Locate the cell with the specified text and output its (x, y) center coordinate. 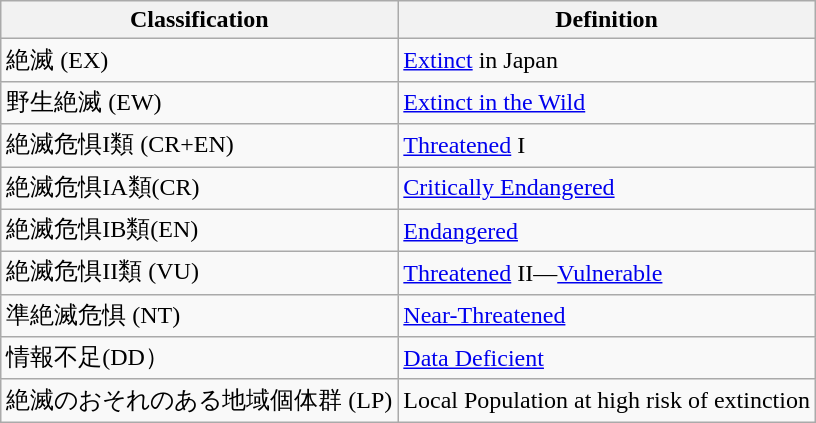
絶滅のおそれのある地域個体群 (LP) (200, 400)
絶滅危惧I類 (CR+EN) (200, 146)
Threatened II—Vulnerable (607, 274)
Classification (200, 20)
Local Population at high risk of extinction (607, 400)
絶滅危惧II類 (VU) (200, 274)
絶滅 (EX) (200, 60)
Critically Endangered (607, 188)
Near-Threatened (607, 316)
絶滅危惧IB類(EN) (200, 230)
Definition (607, 20)
Threatened I (607, 146)
絶滅危惧IA類(CR) (200, 188)
Extinct in the Wild (607, 102)
Data Deficient (607, 358)
情報不足(DD） (200, 358)
Extinct in Japan (607, 60)
Endangered (607, 230)
準絶滅危惧 (NT) (200, 316)
野生絶滅 (EW) (200, 102)
